Detect which cell encompasses the target text, then output its [X, Y] center coordinate. 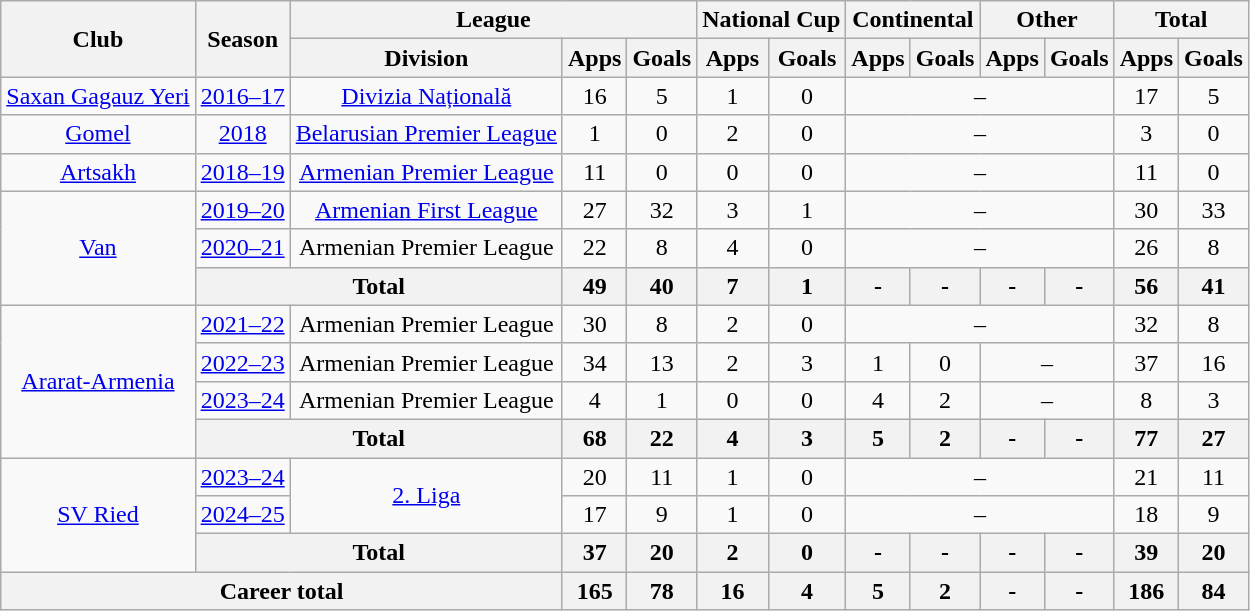
Ararat-Armenia [98, 381]
Career total [282, 591]
Other [1047, 20]
Divizia Națională [426, 96]
Season [242, 39]
Gomel [98, 134]
SV Ried [98, 515]
2019–20 [242, 210]
84 [1214, 591]
18 [1146, 515]
78 [662, 591]
49 [594, 286]
Division [426, 58]
Armenian First League [426, 210]
National Cup [772, 20]
Belarusian Premier League [426, 134]
2. Liga [426, 496]
2018 [242, 134]
Artsakh [98, 172]
165 [594, 591]
2022–23 [242, 362]
League [493, 20]
Van [98, 248]
186 [1146, 591]
26 [1146, 248]
39 [1146, 553]
2024–25 [242, 515]
Saxan Gagauz Yeri [98, 96]
21 [1146, 477]
2018–19 [242, 172]
2020–21 [242, 248]
77 [1146, 438]
41 [1214, 286]
Continental [913, 20]
40 [662, 286]
13 [662, 362]
Club [98, 39]
68 [594, 438]
33 [1214, 210]
2016–17 [242, 96]
56 [1146, 286]
2021–22 [242, 324]
7 [733, 286]
34 [594, 362]
